Search for the cell housing the specified text and yield its (X, Y) center coordinate. 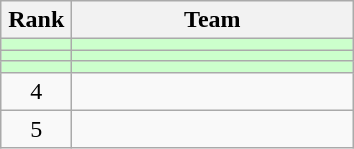
Team (212, 20)
5 (36, 129)
Rank (36, 20)
4 (36, 91)
